Locate the cell with the specified text and output its [x, y] center coordinate. 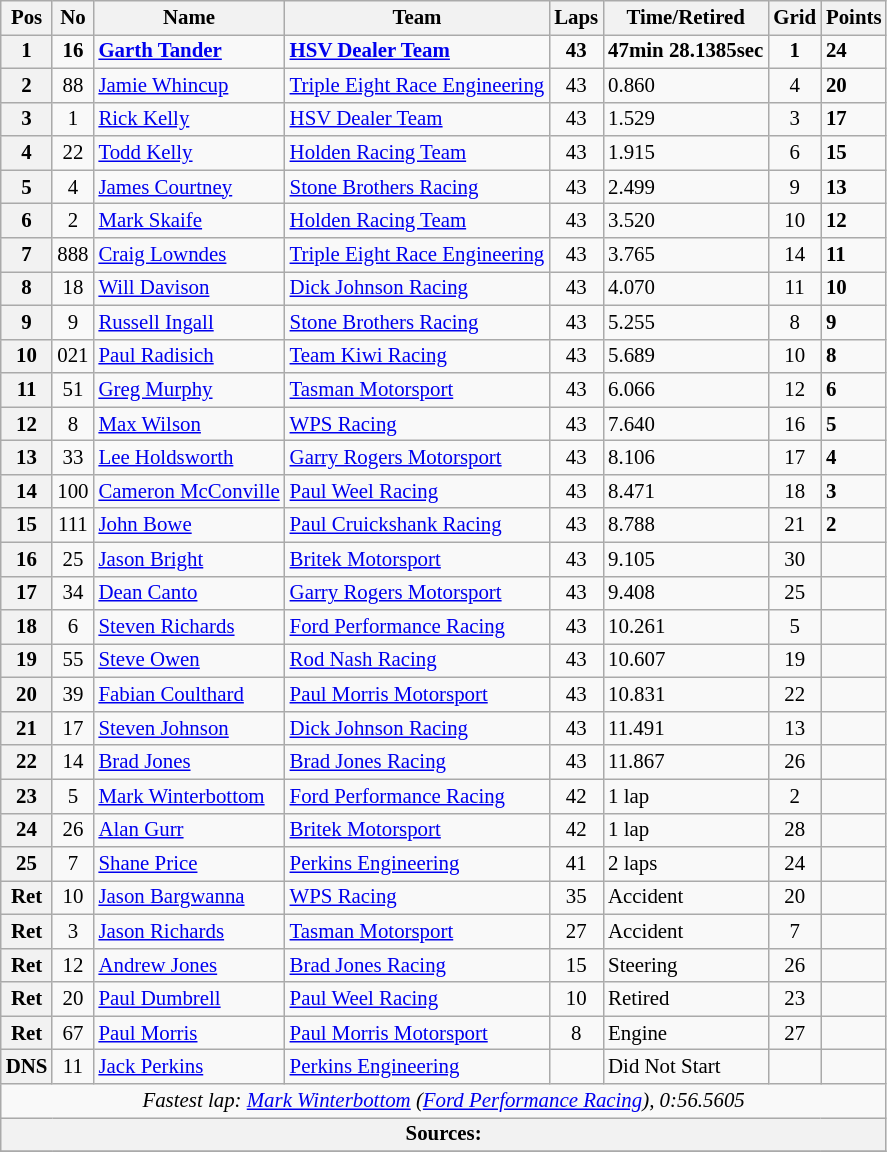
Engine [686, 1033]
Fabian Coulthard [188, 695]
Mark Winterbottom [188, 796]
No [72, 18]
Jamie Whincup [188, 85]
Paul Radisich [188, 356]
28 [794, 830]
5.689 [686, 356]
111 [72, 525]
Steven Richards [188, 627]
9.408 [686, 593]
1.915 [686, 153]
88 [72, 85]
55 [72, 661]
8.106 [686, 458]
41 [576, 864]
Paul Dumbrell [188, 999]
Cameron McConville [188, 491]
10.607 [686, 661]
James Courtney [188, 187]
Points [854, 18]
Steering [686, 965]
Greg Murphy [188, 390]
Steve Owen [188, 661]
0.860 [686, 85]
Team Kiwi Racing [418, 356]
Time/Retired [686, 18]
35 [576, 898]
Retired [686, 999]
Jack Perkins [188, 1067]
34 [72, 593]
Dean Canto [188, 593]
11.491 [686, 728]
67 [72, 1033]
51 [72, 390]
2 laps [686, 864]
Will Davison [188, 288]
Todd Kelly [188, 153]
7.640 [686, 424]
Laps [576, 18]
Steven Johnson [188, 728]
Name [188, 18]
100 [72, 491]
Andrew Jones [188, 965]
10.831 [686, 695]
Lee Holdsworth [188, 458]
4.070 [686, 288]
30 [794, 559]
Rod Nash Racing [418, 661]
Jason Bright [188, 559]
John Bowe [188, 525]
Paul Morris [188, 1033]
10.261 [686, 627]
Alan Gurr [188, 830]
Pos [27, 18]
DNS [27, 1067]
39 [72, 695]
Did Not Start [686, 1067]
Brad Jones [188, 762]
Rick Kelly [188, 119]
Grid [794, 18]
888 [72, 255]
Team [418, 18]
Jason Richards [188, 931]
Russell Ingall [188, 322]
2.499 [686, 187]
9.105 [686, 559]
3.765 [686, 255]
47min 28.1385sec [686, 51]
Shane Price [188, 864]
1.529 [686, 119]
5.255 [686, 322]
Paul Cruickshank Racing [418, 525]
6.066 [686, 390]
Max Wilson [188, 424]
Fastest lap: Mark Winterbottom (Ford Performance Racing), 0:56.5605 [444, 1101]
8.471 [686, 491]
11.867 [686, 762]
33 [72, 458]
8.788 [686, 525]
Craig Lowndes [188, 255]
Sources: [444, 1135]
3.520 [686, 221]
021 [72, 356]
Garth Tander [188, 51]
Mark Skaife [188, 221]
Jason Bargwanna [188, 898]
